Determine the (x, y) coordinate at the center of the cell enclosing the given text.  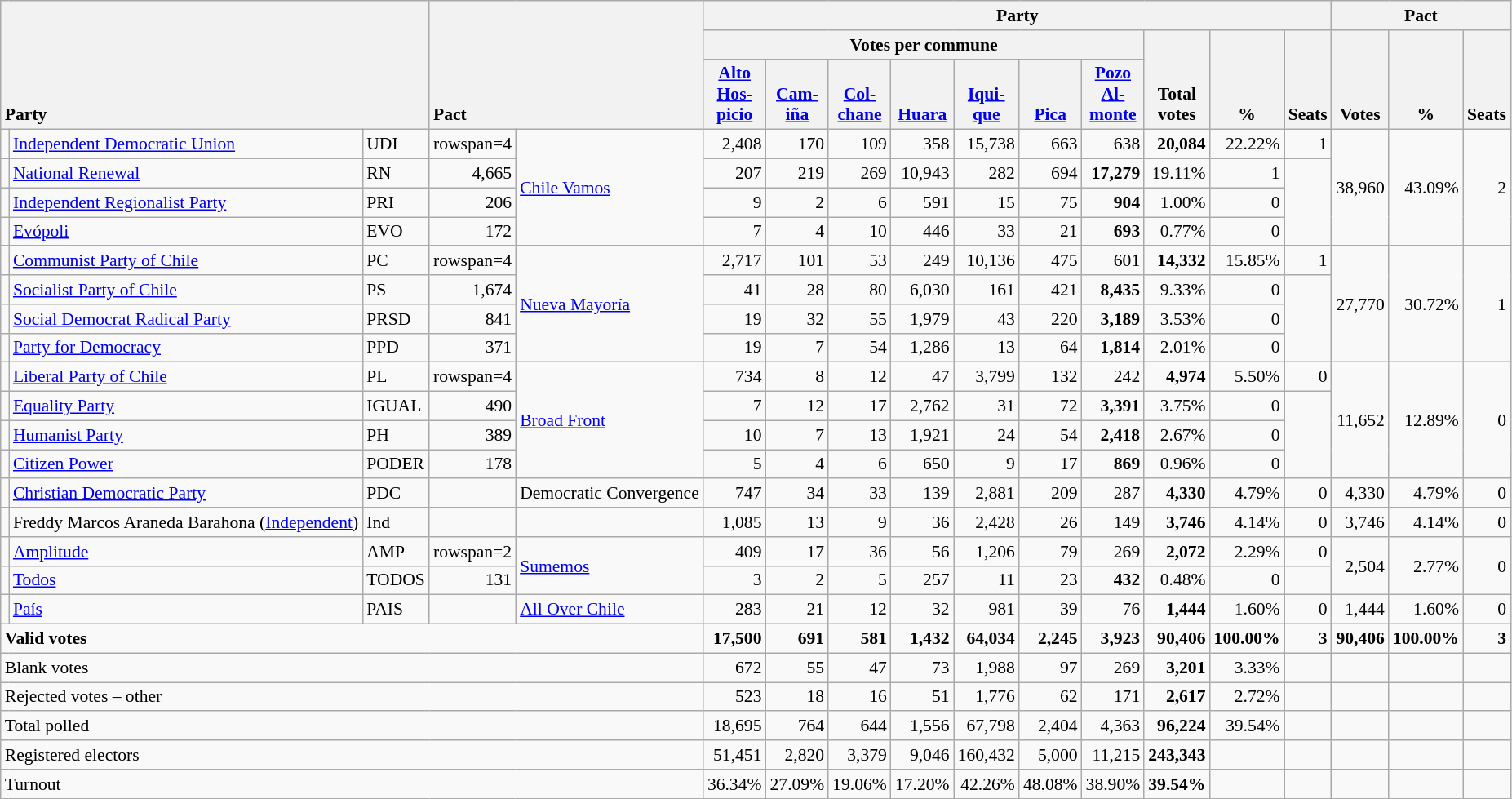
País (186, 610)
Christian Democratic Party (186, 494)
67,798 (987, 726)
490 (472, 406)
30.72% (1426, 304)
73 (922, 668)
23 (1051, 580)
Registered electors (353, 755)
591 (922, 202)
11,215 (1113, 755)
20,084 (1177, 144)
2,404 (1051, 726)
28 (798, 290)
18 (798, 697)
72 (1051, 406)
650 (922, 464)
371 (472, 348)
51,451 (734, 755)
432 (1113, 580)
904 (1113, 202)
Rejected votes – other (353, 697)
1,814 (1113, 348)
9.33% (1177, 290)
475 (1051, 261)
5,000 (1051, 755)
17,500 (734, 639)
41 (734, 290)
446 (922, 232)
3.75% (1177, 406)
220 (1051, 319)
691 (798, 639)
Sumemos (610, 566)
18,695 (734, 726)
101 (798, 261)
764 (798, 726)
PL (396, 377)
39 (1051, 610)
rowspan=2 (472, 552)
160,432 (987, 755)
0.96% (1177, 464)
1,776 (987, 697)
Broad Front (610, 420)
Freddy Marcos Araneda Barahona (Independent) (186, 522)
2.77% (1426, 566)
2,762 (922, 406)
2.29% (1247, 552)
38,960 (1360, 188)
243,343 (1177, 755)
Huara (922, 95)
Evópoli (186, 232)
PPD (396, 348)
PRI (396, 202)
Citizen Power (186, 464)
27,770 (1360, 304)
PS (396, 290)
3,201 (1177, 668)
409 (734, 552)
Col-chane (860, 95)
Todos (186, 580)
11,652 (1360, 420)
Blank votes (353, 668)
219 (798, 174)
3.53% (1177, 319)
75 (1051, 202)
Equality Party (186, 406)
389 (472, 435)
24 (987, 435)
4,363 (1113, 726)
12.89% (1426, 420)
1,206 (987, 552)
131 (472, 580)
PH (396, 435)
869 (1113, 464)
2.72% (1247, 697)
64 (1051, 348)
109 (860, 144)
694 (1051, 174)
207 (734, 174)
56 (922, 552)
96,224 (1177, 726)
PozoAl-monte (1113, 95)
Nueva Mayoría (610, 304)
Amplitude (186, 552)
Votes (1360, 80)
3.33% (1247, 668)
3,923 (1113, 639)
PAIS (396, 610)
IGUAL (396, 406)
Total polled (353, 726)
1.00% (1177, 202)
0.77% (1177, 232)
283 (734, 610)
421 (1051, 290)
11 (987, 580)
Liberal Party of Chile (186, 377)
PC (396, 261)
51 (922, 697)
747 (734, 494)
2,717 (734, 261)
22.22% (1247, 144)
663 (1051, 144)
601 (1113, 261)
38.90% (1113, 784)
19.06% (860, 784)
178 (472, 464)
Totalvotes (1177, 80)
17,279 (1113, 174)
UDI (396, 144)
1,556 (922, 726)
43 (987, 319)
0.48% (1177, 580)
2,617 (1177, 697)
1,286 (922, 348)
981 (987, 610)
76 (1113, 610)
171 (1113, 697)
282 (987, 174)
97 (1051, 668)
48.08% (1051, 784)
PDC (396, 494)
AltoHos-picio (734, 95)
644 (860, 726)
17.20% (922, 784)
80 (860, 290)
62 (1051, 697)
132 (1051, 377)
672 (734, 668)
8,435 (1113, 290)
6,030 (922, 290)
PRSD (396, 319)
3,379 (860, 755)
2,820 (798, 755)
1,921 (922, 435)
2.01% (1177, 348)
43.09% (1426, 188)
3,391 (1113, 406)
734 (734, 377)
AMP (396, 552)
8 (798, 377)
36.34% (734, 784)
All Over Chile (610, 610)
1,674 (472, 290)
2,072 (1177, 552)
841 (472, 319)
257 (922, 580)
Votes per commune (924, 45)
287 (1113, 494)
206 (472, 202)
172 (472, 232)
2,408 (734, 144)
Ind (396, 522)
31 (987, 406)
693 (1113, 232)
2,428 (987, 522)
4,665 (472, 174)
27.09% (798, 784)
4,974 (1177, 377)
581 (860, 639)
1,085 (734, 522)
Humanist Party (186, 435)
15.85% (1247, 261)
15 (987, 202)
2.67% (1177, 435)
53 (860, 261)
Democratic Convergence (610, 494)
3,189 (1113, 319)
Cam-iña (798, 95)
1,979 (922, 319)
9,046 (922, 755)
Chile Vamos (610, 188)
249 (922, 261)
2,245 (1051, 639)
26 (1051, 522)
Valid votes (353, 639)
1,432 (922, 639)
170 (798, 144)
Socialist Party of Chile (186, 290)
5.50% (1247, 377)
10,136 (987, 261)
42.26% (987, 784)
Pica (1051, 95)
3,799 (987, 377)
2,881 (987, 494)
149 (1113, 522)
19.11% (1177, 174)
Independent Regionalist Party (186, 202)
Turnout (353, 784)
79 (1051, 552)
2,504 (1360, 566)
Party for Democracy (186, 348)
2,418 (1113, 435)
Independent Democratic Union (186, 144)
242 (1113, 377)
209 (1051, 494)
14,332 (1177, 261)
TODOS (396, 580)
1,988 (987, 668)
RN (396, 174)
15,738 (987, 144)
EVO (396, 232)
358 (922, 144)
10,943 (922, 174)
34 (798, 494)
523 (734, 697)
139 (922, 494)
Social Democrat Radical Party (186, 319)
638 (1113, 144)
16 (860, 697)
Communist Party of Chile (186, 261)
161 (987, 290)
PODER (396, 464)
National Renewal (186, 174)
Iqui-que (987, 95)
64,034 (987, 639)
